Pinpoint the cell where the given text exists, returning its (X, Y) midpoint coordinate. 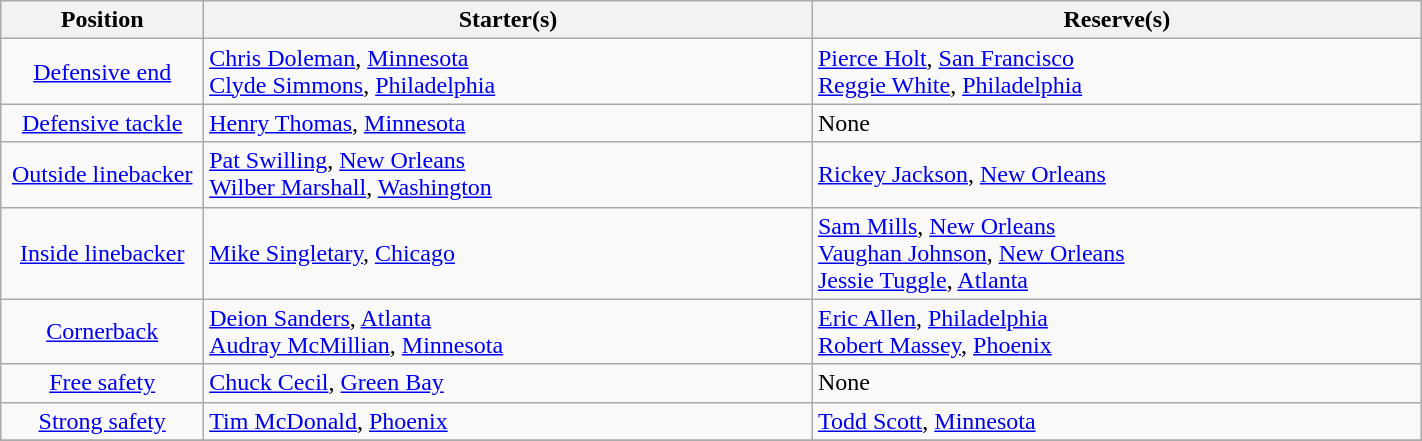
Free safety (102, 383)
Starter(s) (508, 20)
Pierce Holt, San Francisco Reggie White, Philadelphia (1116, 72)
Inside linebacker (102, 253)
Tim McDonald, Phoenix (508, 421)
Rickey Jackson, New Orleans (1116, 174)
Eric Allen, Philadelphia Robert Massey, Phoenix (1116, 332)
Chuck Cecil, Green Bay (508, 383)
Pat Swilling, New Orleans Wilber Marshall, Washington (508, 174)
Sam Mills, New Orleans Vaughan Johnson, New Orleans Jessie Tuggle, Atlanta (1116, 253)
Defensive tackle (102, 123)
Reserve(s) (1116, 20)
Outside linebacker (102, 174)
Chris Doleman, Minnesota Clyde Simmons, Philadelphia (508, 72)
Todd Scott, Minnesota (1116, 421)
Strong safety (102, 421)
Mike Singletary, Chicago (508, 253)
Defensive end (102, 72)
Deion Sanders, Atlanta Audray McMillian, Minnesota (508, 332)
Henry Thomas, Minnesota (508, 123)
Cornerback (102, 332)
Position (102, 20)
